Search for the cell housing the specified text and yield its [X, Y] center coordinate. 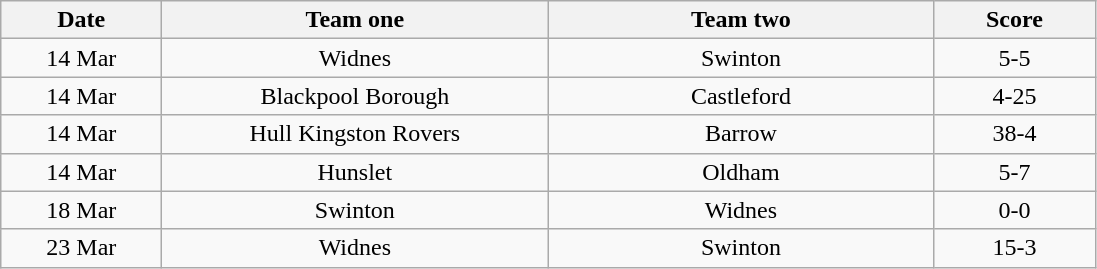
Score [1014, 20]
Barrow [741, 134]
Oldham [741, 172]
15-3 [1014, 248]
Castleford [741, 96]
Blackpool Borough [355, 96]
Team one [355, 20]
0-0 [1014, 210]
38-4 [1014, 134]
4-25 [1014, 96]
Date [82, 20]
Hunslet [355, 172]
18 Mar [82, 210]
5-5 [1014, 58]
Hull Kingston Rovers [355, 134]
5-7 [1014, 172]
23 Mar [82, 248]
Team two [741, 20]
